Provide the [X, Y] coordinate of the cell's center where the given text is located.  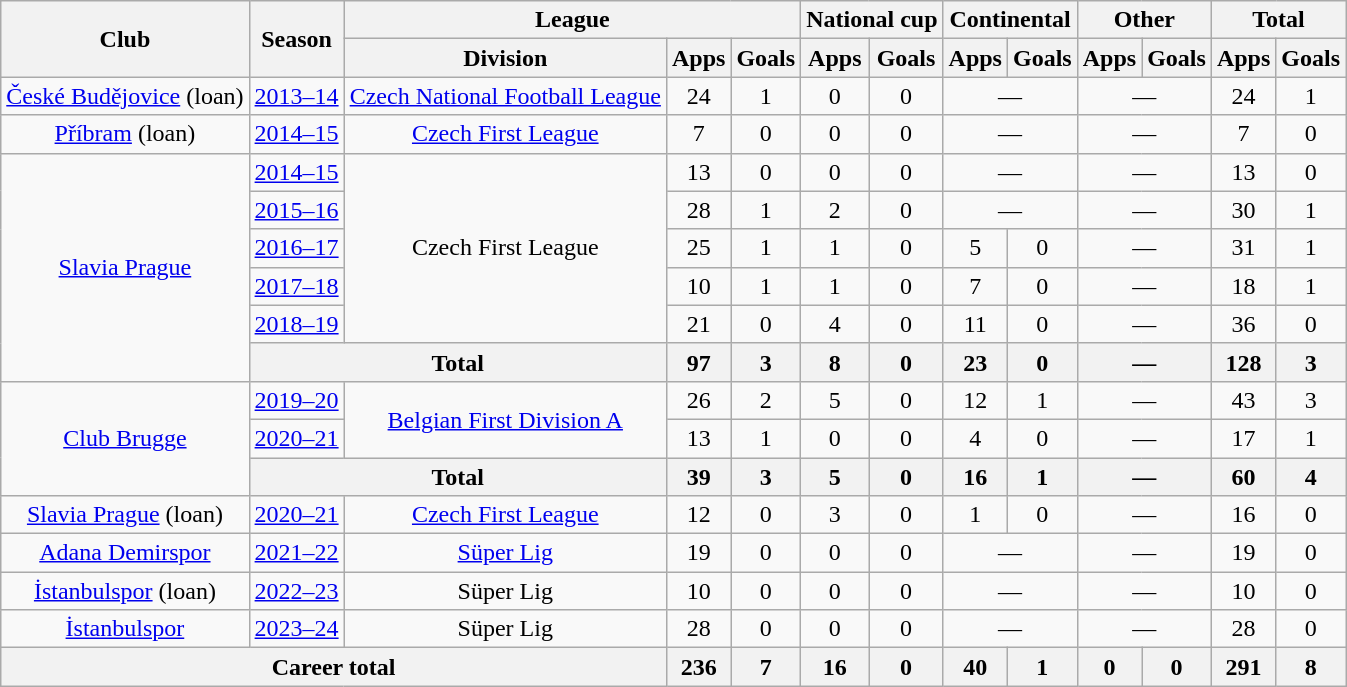
43 [1243, 400]
97 [698, 362]
31 [1243, 248]
39 [698, 477]
Příbram (loan) [125, 134]
17 [1243, 438]
18 [1243, 286]
2018–19 [296, 324]
Other [1144, 20]
236 [698, 667]
Club Brugge [125, 438]
Continental [1010, 20]
2017–18 [296, 286]
25 [698, 248]
30 [1243, 210]
İstanbulspor (loan) [125, 591]
60 [1243, 477]
36 [1243, 324]
26 [698, 400]
11 [975, 324]
Slavia Prague [125, 267]
2023–24 [296, 629]
23 [975, 362]
League [572, 20]
Season [296, 39]
21 [698, 324]
Belgian First Division A [505, 419]
Slavia Prague (loan) [125, 515]
Club [125, 39]
291 [1243, 667]
2019–20 [296, 400]
2021–22 [296, 553]
2013–14 [296, 96]
České Budějovice (loan) [125, 96]
2015–16 [296, 210]
2016–17 [296, 248]
128 [1243, 362]
2022–23 [296, 591]
Career total [334, 667]
Czech National Football League [505, 96]
İstanbulspor [125, 629]
40 [975, 667]
National cup [872, 20]
Division [505, 58]
Adana Demirspor [125, 553]
